Scan for the cell matching the given text and deliver its [X, Y] coordinate at center. 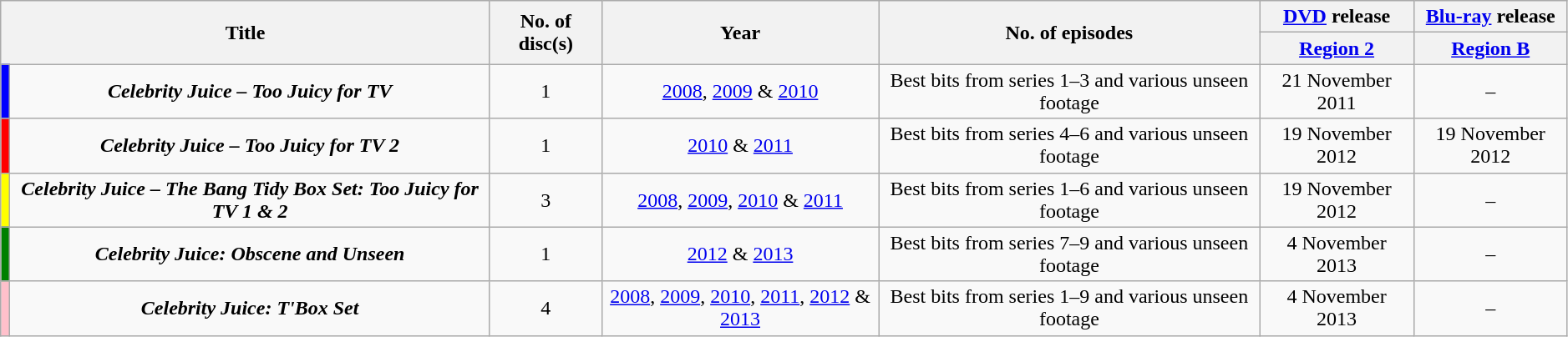
Celebrity Juice – Too Juicy for TV 2 [251, 145]
21 November 2011 [1337, 92]
DVD release [1337, 17]
Best bits from series 7–9 and various unseen footage [1069, 254]
Year [740, 33]
Celebrity Juice – The Bang Tidy Box Set: Too Juicy for TV 1 & 2 [251, 200]
2008, 2009 & 2010 [740, 92]
Region B [1490, 48]
Celebrity Juice – Too Juicy for TV [251, 92]
2010 & 2011 [740, 145]
Best bits from series 1–3 and various unseen footage [1069, 92]
4 [546, 309]
No. of disc(s) [546, 33]
Best bits from series 1–9 and various unseen footage [1069, 309]
Region 2 [1337, 48]
Blu-ray release [1490, 17]
Best bits from series 4–6 and various unseen footage [1069, 145]
Celebrity Juice: Obscene and Unseen [251, 254]
2008, 2009, 2010 & 2011 [740, 200]
No. of episodes [1069, 33]
Best bits from series 1–6 and various unseen footage [1069, 200]
2008, 2009, 2010, 2011, 2012 & 2013 [740, 309]
Title [246, 33]
Celebrity Juice: T'Box Set [251, 309]
2012 & 2013 [740, 254]
3 [546, 200]
